Return [X, Y] of the center of cell containing provided text 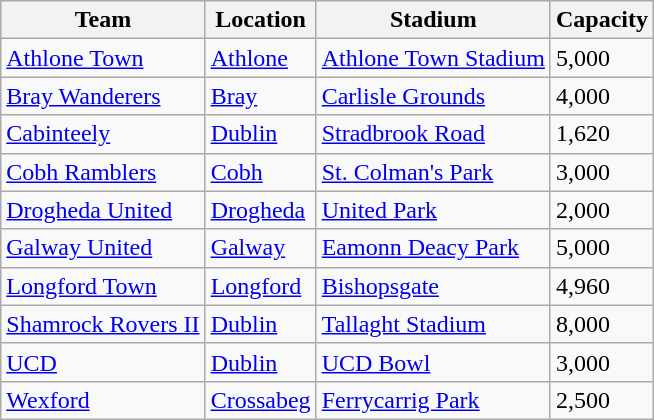
4,960 [602, 286]
Crossabeg [260, 400]
Stadium [433, 20]
UCD Bowl [433, 362]
Athlone Town [103, 58]
Galway [260, 248]
Ferrycarrig Park [433, 400]
Carlisle Grounds [433, 96]
Shamrock Rovers II [103, 324]
Team [103, 20]
Tallaght Stadium [433, 324]
Location [260, 20]
Wexford [103, 400]
Eamonn Deacy Park [433, 248]
Galway United [103, 248]
Bishopsgate [433, 286]
Cobh [260, 172]
Bray [260, 96]
Drogheda United [103, 210]
UCD [103, 362]
Bray Wanderers [103, 96]
Capacity [602, 20]
Longford Town [103, 286]
Drogheda [260, 210]
2,500 [602, 400]
4,000 [602, 96]
Stradbrook Road [433, 134]
1,620 [602, 134]
Longford [260, 286]
Athlone Town Stadium [433, 58]
2,000 [602, 210]
St. Colman's Park [433, 172]
8,000 [602, 324]
Cabinteely [103, 134]
Cobh Ramblers [103, 172]
United Park [433, 210]
Athlone [260, 58]
